Search for the cell housing the specified text and yield its (x, y) center coordinate. 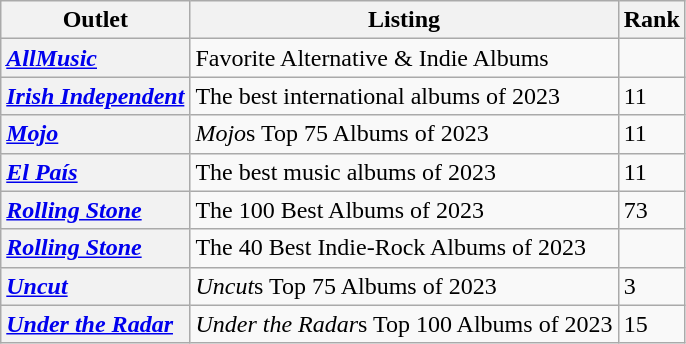
Favorite Alternative & Indie Albums (404, 58)
Uncuts Top 75 Albums of 2023 (404, 286)
Outlet (96, 20)
The best music albums of 2023 (404, 172)
AllMusic (96, 58)
73 (652, 210)
El País (96, 172)
Rank (652, 20)
Under the Radars Top 100 Albums of 2023 (404, 324)
Mojos Top 75 Albums of 2023 (404, 134)
The 100 Best Albums of 2023 (404, 210)
Mojo (96, 134)
3 (652, 286)
The best international albums of 2023 (404, 96)
Under the Radar (96, 324)
Irish Independent (96, 96)
The 40 Best Indie-Rock Albums of 2023 (404, 248)
Listing (404, 20)
15 (652, 324)
Uncut (96, 286)
